Scan for the cell matching the given text and deliver its [x, y] coordinate at center. 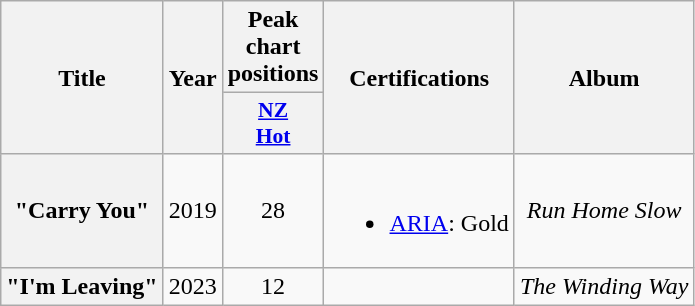
ARIA: Gold [419, 210]
The Winding Way [604, 286]
12 [273, 286]
"Carry You" [82, 210]
2019 [192, 210]
Run Home Slow [604, 210]
Title [82, 78]
NZHot [273, 124]
Certifications [419, 78]
28 [273, 210]
Album [604, 78]
Peak chart positions [273, 47]
"I'm Leaving" [82, 286]
Year [192, 78]
2023 [192, 286]
